Output the (x, y) coordinate of the center of the cell containing the given text.  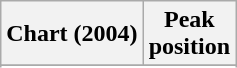
Chart (2004) (72, 34)
Peak position (189, 34)
